Output the [X, Y] coordinate of the center of the cell containing the given text.  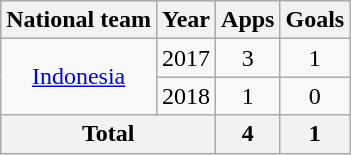
Total [108, 134]
National team [79, 20]
Year [186, 20]
2017 [186, 58]
Indonesia [79, 77]
3 [248, 58]
Goals [315, 20]
2018 [186, 96]
4 [248, 134]
0 [315, 96]
Apps [248, 20]
